Detect which cell encompasses the target text, then output its (x, y) center coordinate. 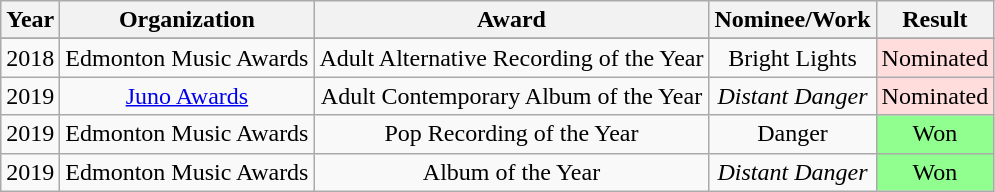
Bright Lights (792, 58)
Danger (792, 134)
Nominee/Work (792, 20)
Adult Alternative Recording of the Year (512, 58)
Album of the Year (512, 172)
Award (512, 20)
2018 (30, 58)
Organization (187, 20)
Result (935, 20)
Adult Contemporary Album of the Year (512, 96)
Pop Recording of the Year (512, 134)
Year (30, 20)
Juno Awards (187, 96)
